Determine the (X, Y) coordinate at the center of the cell enclosing the given text.  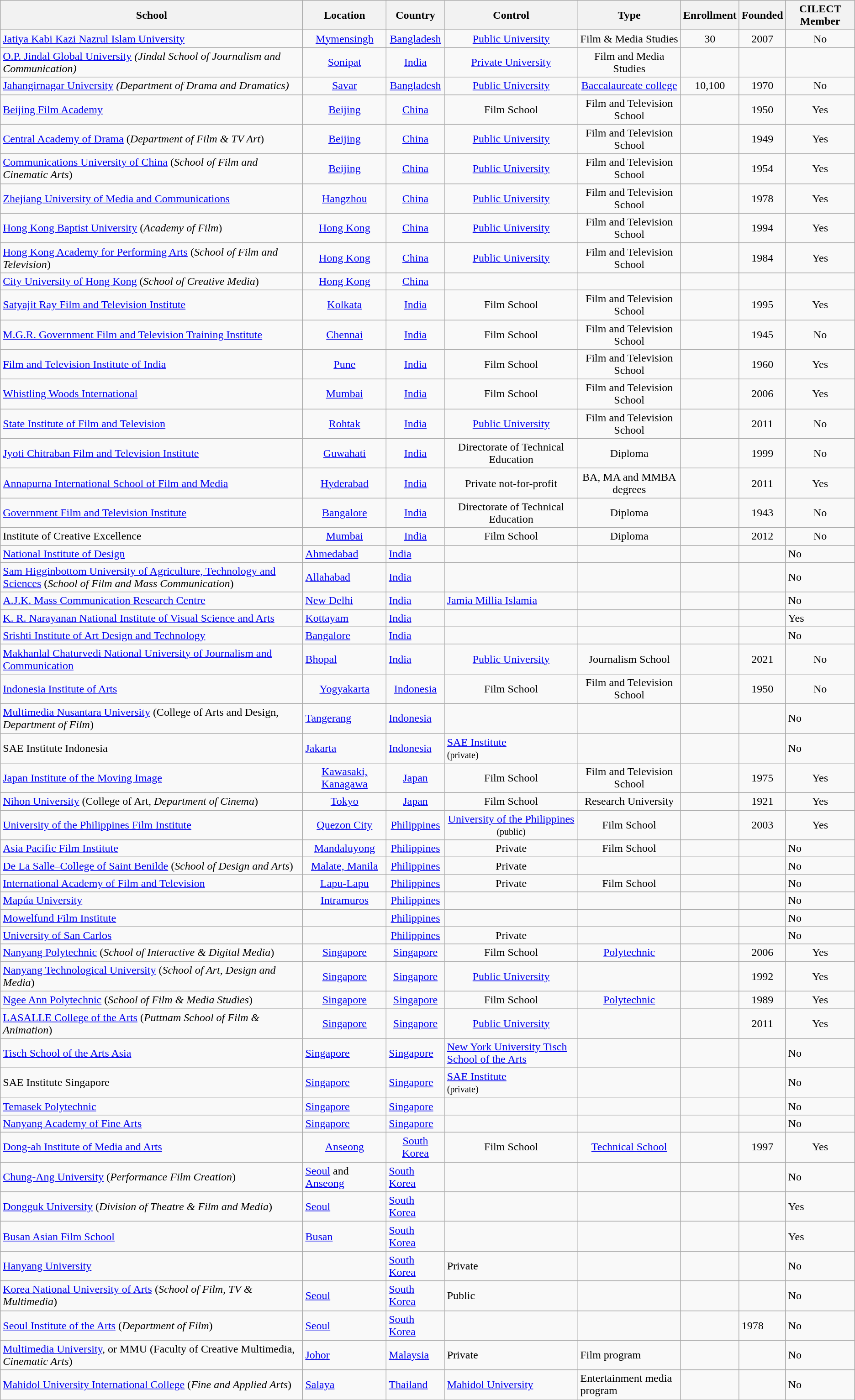
Seoul and Anseong (344, 1177)
Korea National University of Arts (School of Film, TV & Multimedia) (152, 1295)
Jahangirnagar University (Department of Drama and Dramatics) (152, 86)
Kottayam (344, 618)
Mahidol University (511, 1385)
1949 (762, 139)
Satyajit Ray Film and Television Institute (152, 305)
Journalism School (629, 659)
LASALLE College of the Arts (Puttnam School of Film & Animation) (152, 1023)
1995 (762, 305)
1994 (762, 228)
Mahidol University International College (Fine and Applied Arts) (152, 1385)
Country (416, 16)
Baccalaureate college (629, 86)
Technical School (629, 1148)
Kolkata (344, 305)
2012 (762, 536)
Location (344, 16)
Film and Media Studies (629, 62)
O.P. Jindal Global University (Jindal School of Journalism and Communication) (152, 62)
Film program (629, 1355)
Founded (762, 16)
Allahabad (344, 577)
Nanyang Polytechnic (School of Interactive & Digital Media) (152, 953)
Dong-ah Institute of Media and Arts (152, 1148)
Jakarta (344, 748)
Japan Institute of the Moving Image (152, 778)
Hong Kong Academy for Performing Arts (School of Film and Television) (152, 257)
New Delhi (344, 601)
School (152, 16)
Institute of Creative Excellence (152, 536)
2007 (762, 39)
Quezon City (344, 825)
CILECT Member (820, 16)
Intramuros (344, 901)
1992 (762, 976)
1960 (762, 364)
National Institute of Design (152, 554)
Whistling Woods International (152, 394)
Type (629, 16)
Bhopal (344, 659)
Enrollment (710, 16)
1999 (762, 454)
Chung-Ang University (Performance Film Creation) (152, 1177)
Kawasaki, Kanagawa (344, 778)
Beijing Film Academy (152, 110)
City University of Hong Kong (School of Creative Media) (152, 281)
Hanyang University (152, 1266)
K. R. Narayanan National Institute of Visual Science and Arts (152, 618)
Malate, Manila (344, 866)
Mapúa University (152, 901)
Tisch School of the Arts Asia (152, 1053)
Srishti Institute of Art Design and Technology (152, 635)
1997 (762, 1148)
Lapu-Lapu (344, 883)
Private University (511, 62)
Annapurna International School of Film and Media (152, 483)
M.G.R. Government Film and Television Training Institute (152, 334)
Private not-for-profit (511, 483)
BA, MA and MMBA degrees (629, 483)
Asia Pacific Film Institute (152, 849)
SAE Institute Singapore (152, 1083)
Johor (344, 1355)
1945 (762, 334)
Salaya (344, 1385)
Control (511, 16)
2021 (762, 659)
Savar (344, 86)
Hangzhou (344, 198)
Mymensingh (344, 39)
Communications University of China (School of Film and Cinematic Arts) (152, 169)
State Institute of Film and Television (152, 424)
1989 (762, 1000)
Zhejiang University of Media and Communications (152, 198)
International Academy of Film and Television (152, 883)
Indonesia Institute of Arts (152, 688)
1984 (762, 257)
Multimedia University, or MMU (Faculty of Creative Multimedia, Cinematic Arts) (152, 1355)
Rohtak (344, 424)
Public (511, 1295)
SAE Institute Indonesia (152, 748)
Anseong (344, 1148)
Sam Higginbottom University of Agriculture, Technology and Sciences (School of Film and Mass Communication) (152, 577)
Government Film and Television Institute (152, 513)
Hyderabad (344, 483)
Entertainment media program (629, 1385)
Jamia Millia Islamia (511, 601)
1921 (762, 802)
Ngee Ann Polytechnic (School of Film & Media Studies) (152, 1000)
10,100 (710, 86)
Tangerang (344, 718)
Seoul Institute of the Arts (Department of Film) (152, 1326)
30 (710, 39)
1954 (762, 169)
Research University (629, 802)
Hong Kong Baptist University (Academy of Film) (152, 228)
Multimedia Nusantara University (College of Arts and Design, Department of Film) (152, 718)
1943 (762, 513)
Malaysia (416, 1355)
Mowelfund Film Institute (152, 918)
Sonipat (344, 62)
Guwahati (344, 454)
Film and Television Institute of India (152, 364)
University of the Philippines Film Institute (152, 825)
Central Academy of Drama (Department of Film & TV Art) (152, 139)
Busan (344, 1236)
Chennai (344, 334)
De La Salle–College of Saint Benilde (School of Design and Arts) (152, 866)
Tokyo (344, 802)
Film & Media Studies (629, 39)
Temasek Polytechnic (152, 1106)
University of the Philippines(public) (511, 825)
2003 (762, 825)
New York University Tisch School of the Arts (511, 1053)
Mandaluyong (344, 849)
Nihon University (College of Art, Department of Cinema) (152, 802)
A.J.K. Mass Communication Research Centre (152, 601)
Nanyang Academy of Fine Arts (152, 1124)
Jatiya Kabi Kazi Nazrul Islam University (152, 39)
1970 (762, 86)
University of San Carlos (152, 935)
1975 (762, 778)
Ahmedabad (344, 554)
Busan Asian Film School (152, 1236)
Pune (344, 364)
Thailand (416, 1385)
Nanyang Technological University (School of Art, Design and Media) (152, 976)
Yogyakarta (344, 688)
Makhanlal Chaturvedi National University of Journalism and Communication (152, 659)
Jyoti Chitraban Film and Television Institute (152, 454)
Dongguk University (Division of Theatre & Film and Media) (152, 1207)
